From the cell containing the given text, extract its center point as [X, Y] coordinate. 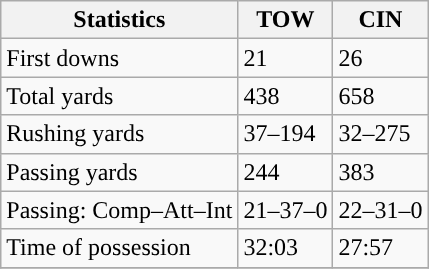
22–31–0 [380, 210]
32:03 [286, 248]
Passing yards [120, 172]
Time of possession [120, 248]
Rushing yards [120, 134]
26 [380, 58]
CIN [380, 20]
244 [286, 172]
First downs [120, 58]
Total yards [120, 96]
438 [286, 96]
32–275 [380, 134]
21–37–0 [286, 210]
TOW [286, 20]
Statistics [120, 20]
383 [380, 172]
Passing: Comp–Att–Int [120, 210]
658 [380, 96]
27:57 [380, 248]
37–194 [286, 134]
21 [286, 58]
